From the cell containing the given text, extract its center point as [X, Y] coordinate. 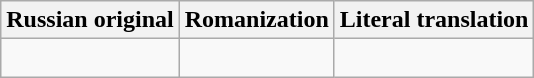
Literal translation [434, 20]
Romanization [256, 20]
Russian original [90, 20]
